Identify which cell holds the provided text, then report its (x, y) central coordinate. 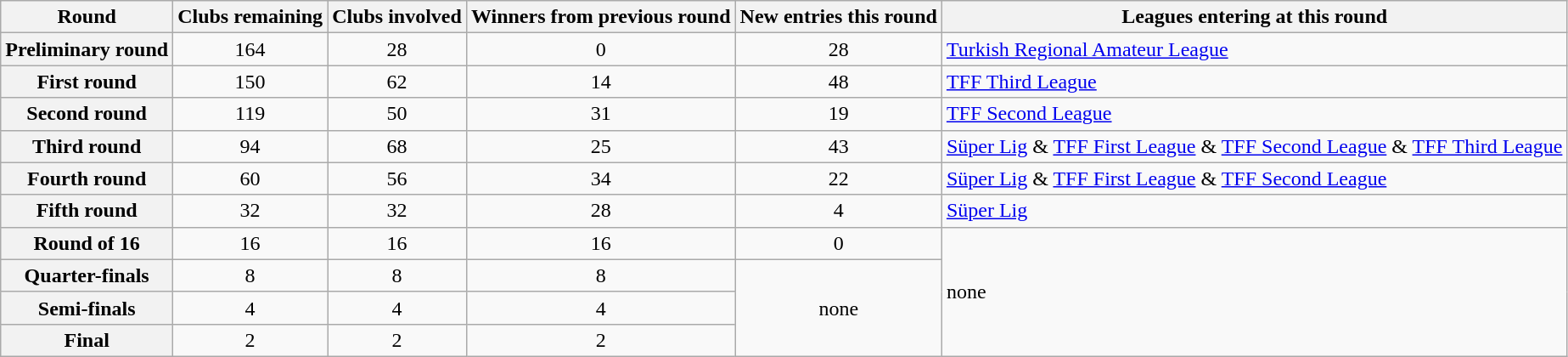
New entries this round (839, 17)
Semi-finals (87, 308)
Süper Lig (1255, 211)
164 (250, 49)
Preliminary round (87, 49)
25 (601, 146)
TFF Second League (1255, 114)
56 (397, 178)
TFF Third League (1255, 82)
34 (601, 178)
Clubs involved (397, 17)
31 (601, 114)
50 (397, 114)
Leagues entering at this round (1255, 17)
150 (250, 82)
Süper Lig & TFF First League & TFF Second League (1255, 178)
19 (839, 114)
62 (397, 82)
60 (250, 178)
22 (839, 178)
Clubs remaining (250, 17)
Final (87, 340)
Round (87, 17)
94 (250, 146)
Fourth round (87, 178)
Third round (87, 146)
14 (601, 82)
Round of 16 (87, 243)
43 (839, 146)
119 (250, 114)
Second round (87, 114)
Turkish Regional Amateur League (1255, 49)
Fifth round (87, 211)
Quarter-finals (87, 275)
Süper Lig & TFF First League & TFF Second League & TFF Third League (1255, 146)
68 (397, 146)
48 (839, 82)
First round (87, 82)
Winners from previous round (601, 17)
